Locate the cell with the specified text and output its [X, Y] center coordinate. 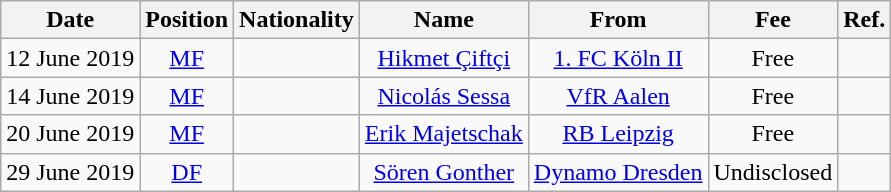
Dynamo Dresden [618, 172]
Hikmet Çiftçi [444, 58]
Position [187, 20]
20 June 2019 [70, 134]
Date [70, 20]
12 June 2019 [70, 58]
Undisclosed [773, 172]
VfR Aalen [618, 96]
29 June 2019 [70, 172]
Erik Majetschak [444, 134]
RB Leipzig [618, 134]
DF [187, 172]
Nicolás Sessa [444, 96]
14 June 2019 [70, 96]
Fee [773, 20]
Sören Gonther [444, 172]
From [618, 20]
Nationality [297, 20]
1. FC Köln II [618, 58]
Ref. [864, 20]
Name [444, 20]
